Pinpoint the cell where the given text exists, returning its (X, Y) midpoint coordinate. 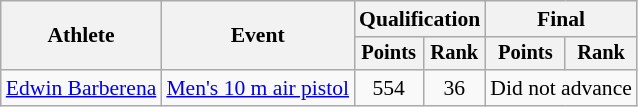
Edwin Barberena (82, 88)
Men's 10 m air pistol (258, 88)
Qualification (420, 19)
Event (258, 36)
36 (454, 88)
Final (561, 19)
554 (388, 88)
Athlete (82, 36)
Did not advance (561, 88)
